Extract the (x, y) coordinate from the center of the cell holding the provided text.  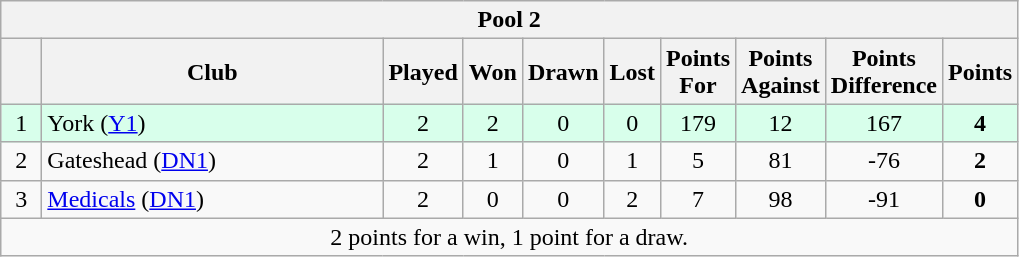
Lost (632, 72)
98 (781, 199)
Won (492, 72)
-91 (884, 199)
Points For (698, 72)
179 (698, 123)
3 (22, 199)
Medicals (DN1) (212, 199)
12 (781, 123)
7 (698, 199)
4 (980, 123)
Played (423, 72)
81 (781, 161)
-76 (884, 161)
Club (212, 72)
Points Against (781, 72)
167 (884, 123)
Gateshead (DN1) (212, 161)
Points Difference (884, 72)
5 (698, 161)
Points (980, 72)
2 points for a win, 1 point for a draw. (510, 237)
York (Y1) (212, 123)
Drawn (563, 72)
Pool 2 (510, 20)
